Identify which cell holds the provided text, then report its [x, y] central coordinate. 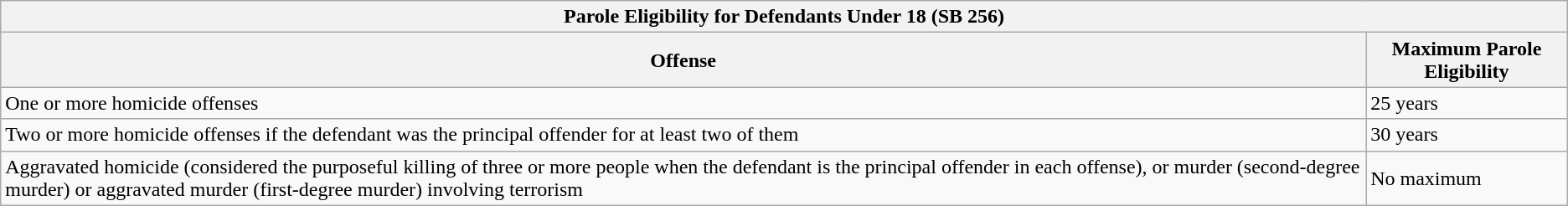
Maximum Parole Eligibility [1467, 60]
Parole Eligibility for Defendants Under 18 (SB 256) [784, 17]
Two or more homicide offenses if the defendant was the principal offender for at least two of them [683, 135]
No maximum [1467, 178]
30 years [1467, 135]
25 years [1467, 103]
One or more homicide offenses [683, 103]
Offense [683, 60]
